Detect which cell encompasses the target text, then output its [x, y] center coordinate. 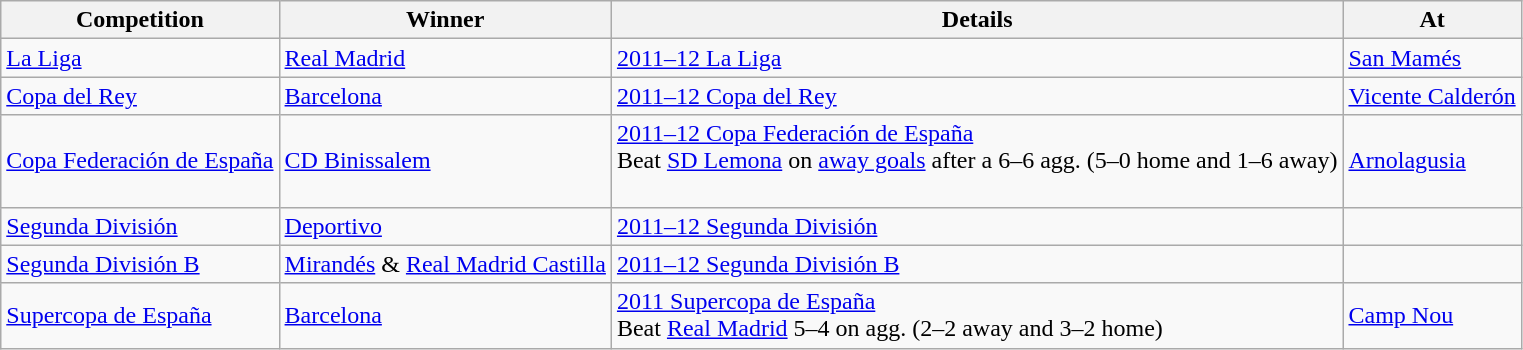
San Mamés [1432, 58]
Winner [445, 20]
Copa del Rey [140, 96]
CD Binissalem [445, 161]
Real Madrid [445, 58]
Segunda División [140, 226]
Camp Nou [1432, 316]
At [1432, 20]
La Liga [140, 58]
Vicente Calderón [1432, 96]
Supercopa de España [140, 316]
2011–12 Copa del Rey [977, 96]
Mirandés & Real Madrid Castilla [445, 264]
2011–12 Copa Federación de EspañaBeat SD Lemona on away goals after a 6–6 agg. (5–0 home and 1–6 away) [977, 161]
Details [977, 20]
2011 Supercopa de EspañaBeat Real Madrid 5–4 on agg. (2–2 away and 3–2 home) [977, 316]
Segunda División B [140, 264]
2011–12 Segunda División [977, 226]
2011–12 Segunda División B [977, 264]
Competition [140, 20]
Copa Federación de España [140, 161]
2011–12 La Liga [977, 58]
Deportivo [445, 226]
Arnolagusia [1432, 161]
